Capture the cell that displays the provided text and extract its [X, Y] central coordinate. 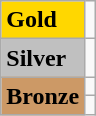
Silver [43, 58]
Bronze [43, 96]
Gold [43, 20]
